Extract the [x, y] coordinate from the center of the cell holding the provided text.  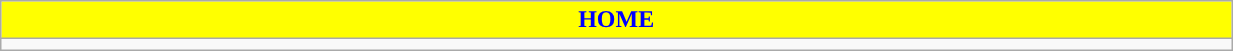
HOME [616, 20]
